Return [x, y] of the center of cell containing provided text 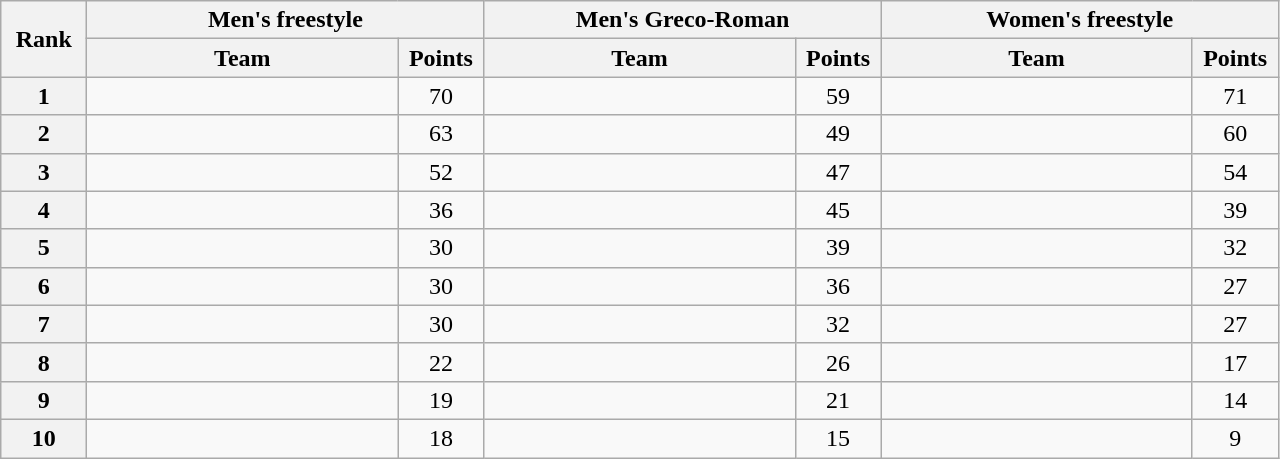
54 [1235, 172]
19 [441, 400]
Women's freestyle [1080, 20]
7 [44, 324]
49 [838, 134]
Men's freestyle [286, 20]
70 [441, 96]
2 [44, 134]
63 [441, 134]
45 [838, 210]
10 [44, 438]
1 [44, 96]
8 [44, 362]
14 [1235, 400]
4 [44, 210]
3 [44, 172]
Rank [44, 39]
18 [441, 438]
21 [838, 400]
Men's Greco-Roman [682, 20]
52 [441, 172]
6 [44, 286]
71 [1235, 96]
5 [44, 248]
17 [1235, 362]
15 [838, 438]
22 [441, 362]
59 [838, 96]
60 [1235, 134]
47 [838, 172]
26 [838, 362]
